Provide the (X, Y) coordinate of the cell's center where the given text is located.  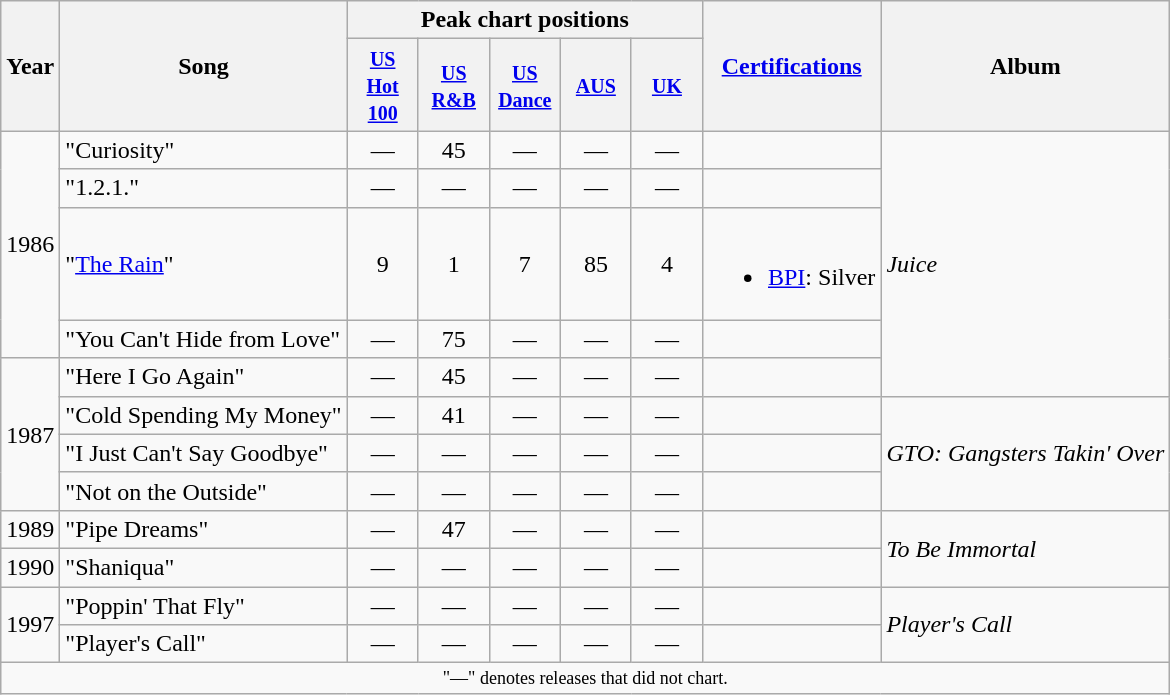
"The Rain" (204, 264)
"Shaniqua" (204, 567)
7 (524, 264)
1 (454, 264)
Year (30, 66)
1986 (30, 244)
"Not on the Outside" (204, 491)
"You Can't Hide from Love" (204, 339)
US R&B (454, 85)
"Player's Call" (204, 644)
47 (454, 529)
"Here I Go Again" (204, 377)
85 (596, 264)
4 (666, 264)
Song (204, 66)
"1.2.1." (204, 188)
BPI: Silver (791, 264)
UK (666, 85)
9 (382, 264)
75 (454, 339)
1990 (30, 567)
"Poppin' That Fly" (204, 605)
AUS (596, 85)
To Be Immortal (1026, 548)
1997 (30, 624)
"Pipe Dreams" (204, 529)
Player's Call (1026, 624)
"I Just Can't Say Goodbye" (204, 453)
GTO: Gangsters Takin' Over (1026, 453)
Juice (1026, 264)
"Cold Spending My Money" (204, 415)
1989 (30, 529)
"—" denotes releases that did not chart. (586, 678)
US Dance (524, 85)
Album (1026, 66)
"Curiosity" (204, 150)
Peak chart positions (524, 20)
1987 (30, 434)
US Hot 100 (382, 85)
41 (454, 415)
Certifications (791, 66)
